Determine the [x, y] coordinate at the center of the cell enclosing the given text.  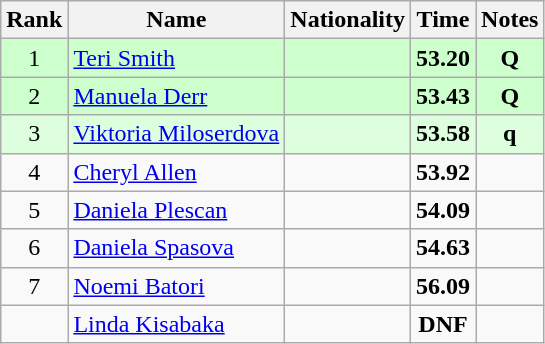
DNF [444, 324]
7 [34, 286]
Rank [34, 20]
Cheryl Allen [176, 172]
1 [34, 58]
Viktoria Miloserdova [176, 134]
53.58 [444, 134]
Noemi Batori [176, 286]
2 [34, 96]
53.20 [444, 58]
4 [34, 172]
Name [176, 20]
Manuela Derr [176, 96]
53.43 [444, 96]
53.92 [444, 172]
Daniela Plescan [176, 210]
Linda Kisabaka [176, 324]
5 [34, 210]
56.09 [444, 286]
54.63 [444, 248]
Time [444, 20]
Teri Smith [176, 58]
54.09 [444, 210]
q [510, 134]
Notes [510, 20]
3 [34, 134]
Daniela Spasova [176, 248]
6 [34, 248]
Nationality [348, 20]
